Detect which cell encompasses the target text, then output its (x, y) center coordinate. 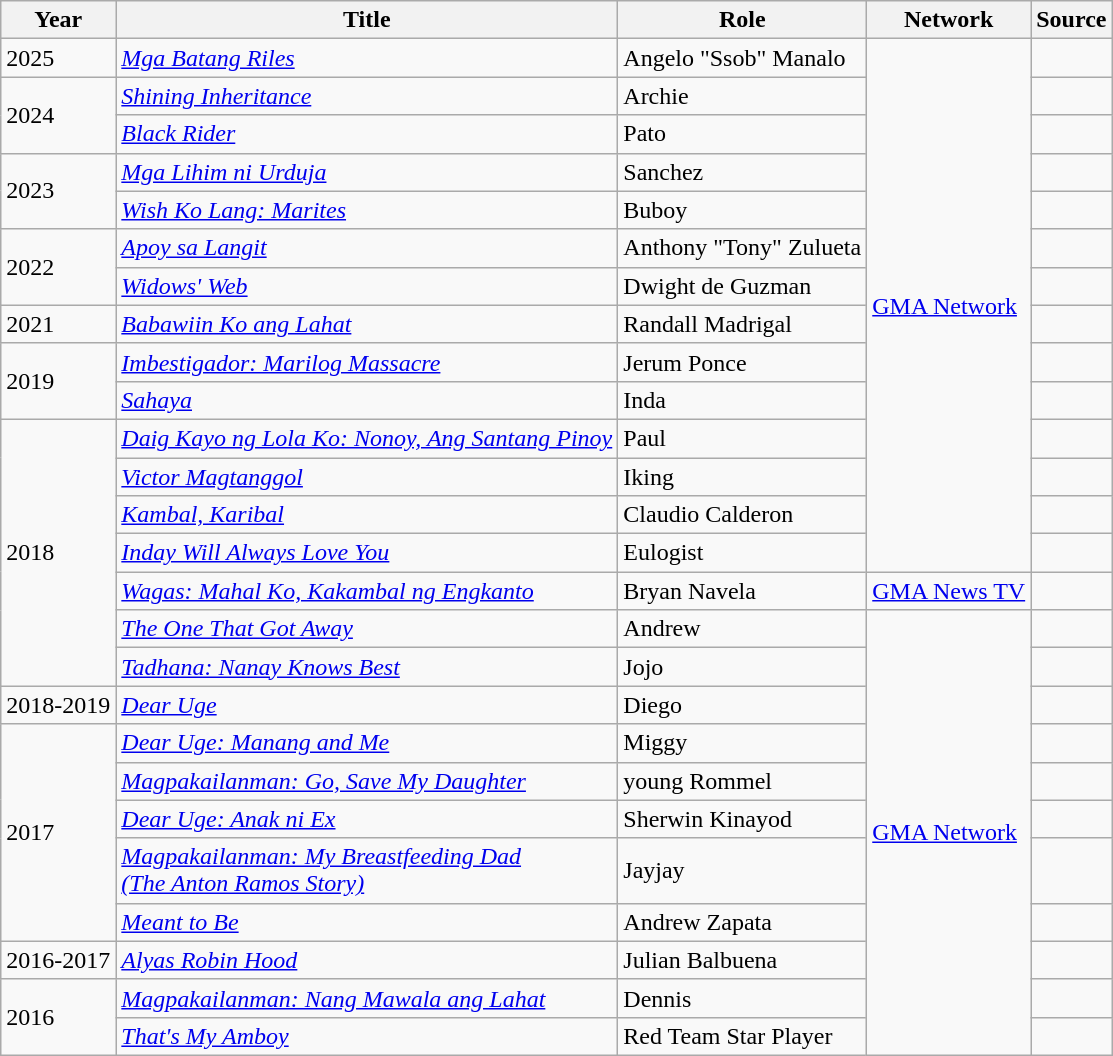
Jojo (742, 667)
Babawiin Ko ang Lahat (367, 324)
Jayjay (742, 870)
Inday Will Always Love You (367, 553)
Dennis (742, 998)
2023 (58, 191)
young Rommel (742, 781)
Jerum Ponce (742, 362)
Inda (742, 400)
Dear Uge (367, 705)
Dwight de Guzman (742, 286)
2016 (58, 1017)
Red Team Star Player (742, 1036)
Sahaya (367, 400)
Dear Uge: Manang and Me (367, 743)
2016-2017 (58, 960)
GMA News TV (949, 591)
Mga Lihim ni Urduja (367, 172)
Alyas Robin Hood (367, 960)
2022 (58, 267)
The One That Got Away (367, 629)
Wish Ko Lang: Marites (367, 210)
Source (1072, 20)
Archie (742, 96)
Black Rider (367, 134)
Mga Batang Riles (367, 58)
Year (58, 20)
Kambal, Karibal (367, 515)
2018 (58, 552)
Miggy (742, 743)
2021 (58, 324)
2017 (58, 832)
2024 (58, 115)
Buboy (742, 210)
2025 (58, 58)
Daig Kayo ng Lola Ko: Nonoy, Ang Santang Pinoy (367, 438)
Imbestigador: Marilog Massacre (367, 362)
Shining Inheritance (367, 96)
Sanchez (742, 172)
Victor Magtanggol (367, 477)
Meant to Be (367, 922)
Tadhana: Nanay Knows Best (367, 667)
2018-2019 (58, 705)
Andrew (742, 629)
Network (949, 20)
Anthony "Tony" Zulueta (742, 248)
Wagas: Mahal Ko, Kakambal ng Engkanto (367, 591)
Diego (742, 705)
2019 (58, 381)
Apoy sa Langit (367, 248)
Randall Madrigal (742, 324)
That's My Amboy (367, 1036)
Magpakailanman: My Breastfeeding Dad (The Anton Ramos Story) (367, 870)
Dear Uge: Anak ni Ex (367, 819)
Paul (742, 438)
Andrew Zapata (742, 922)
Bryan Navela (742, 591)
Iking (742, 477)
Role (742, 20)
Magpakailanman: Go, Save My Daughter (367, 781)
Pato (742, 134)
Eulogist (742, 553)
Julian Balbuena (742, 960)
Angelo "Ssob" Manalo (742, 58)
Magpakailanman: Nang Mawala ang Lahat (367, 998)
Claudio Calderon (742, 515)
Widows' Web (367, 286)
Sherwin Kinayod (742, 819)
Title (367, 20)
